Extract the [x, y] coordinate from the center of the cell holding the provided text.  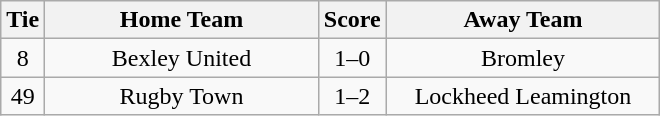
49 [23, 96]
Home Team [182, 20]
1–0 [352, 58]
Bexley United [182, 58]
Score [352, 20]
Tie [23, 20]
Away Team [523, 20]
Bromley [523, 58]
Rugby Town [182, 96]
Lockheed Leamington [523, 96]
8 [23, 58]
1–2 [352, 96]
